Scan for the cell matching the given text and deliver its (X, Y) coordinate at center. 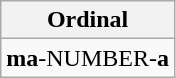
Ordinal (88, 20)
ma-NUMBER-a (88, 58)
